Extract the [x, y] coordinate from the center of the cell holding the provided text.  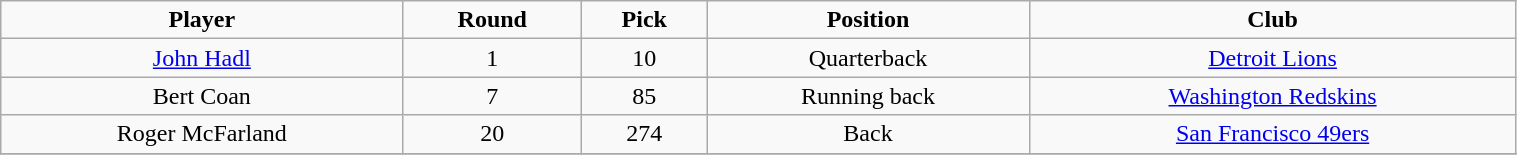
10 [644, 58]
San Francisco 49ers [1272, 134]
85 [644, 96]
1 [492, 58]
Round [492, 20]
Quarterback [868, 58]
Detroit Lions [1272, 58]
Club [1272, 20]
7 [492, 96]
Running back [868, 96]
274 [644, 134]
Player [202, 20]
Position [868, 20]
Roger McFarland [202, 134]
Bert Coan [202, 96]
Back [868, 134]
John Hadl [202, 58]
Pick [644, 20]
20 [492, 134]
Washington Redskins [1272, 96]
